Search for the cell housing the specified text and yield its (x, y) center coordinate. 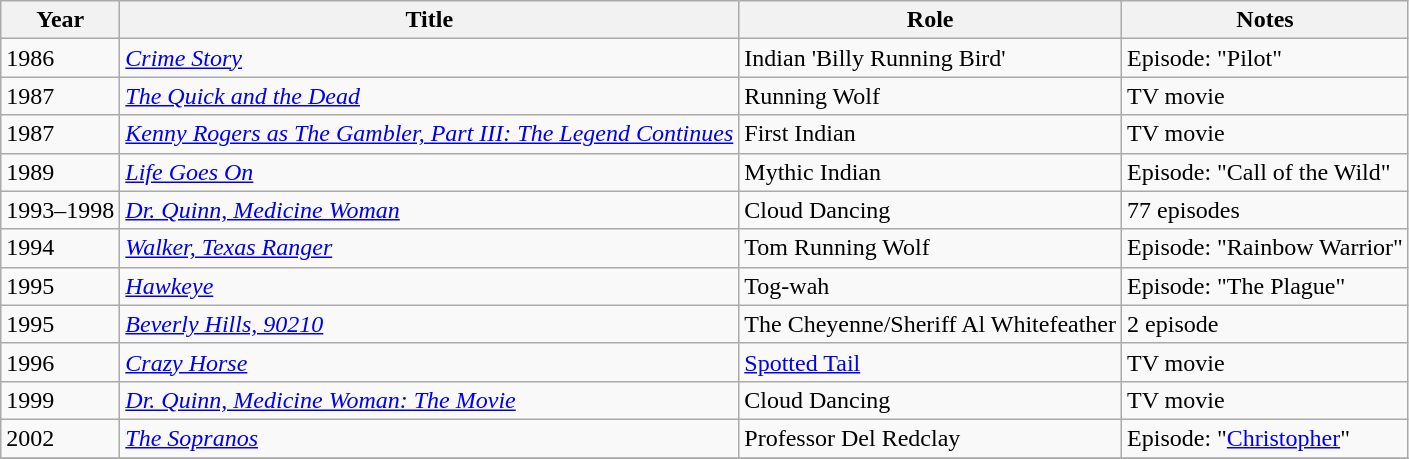
Episode: "Pilot" (1266, 58)
Spotted Tail (930, 362)
Notes (1266, 20)
1986 (60, 58)
Dr. Quinn, Medicine Woman: The Movie (430, 400)
Walker, Texas Ranger (430, 248)
Tog-wah (930, 286)
1989 (60, 172)
Episode: "Rainbow Warrior" (1266, 248)
Year (60, 20)
Role (930, 20)
The Cheyenne/Sheriff Al Whitefeather (930, 324)
The Quick and the Dead (430, 96)
Crime Story (430, 58)
Tom Running Wolf (930, 248)
Hawkeye (430, 286)
Professor Del Redclay (930, 438)
Title (430, 20)
1994 (60, 248)
Episode: "The Plague" (1266, 286)
Kenny Rogers as The Gambler, Part III: The Legend Continues (430, 134)
1993–1998 (60, 210)
First Indian (930, 134)
Episode: "Christopher" (1266, 438)
2002 (60, 438)
Dr. Quinn, Medicine Woman (430, 210)
1996 (60, 362)
Crazy Horse (430, 362)
Beverly Hills, 90210 (430, 324)
Episode: "Call of the Wild" (1266, 172)
Running Wolf (930, 96)
1999 (60, 400)
The Sopranos (430, 438)
2 episode (1266, 324)
Indian 'Billy Running Bird' (930, 58)
77 episodes (1266, 210)
Life Goes On (430, 172)
Mythic Indian (930, 172)
